Provide the (X, Y) coordinate of the cell's center where the given text is located.  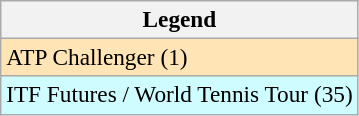
Legend (180, 19)
ITF Futures / World Tennis Tour (35) (180, 95)
ATP Challenger (1) (180, 57)
